Return (X, Y) of the center of cell containing provided text 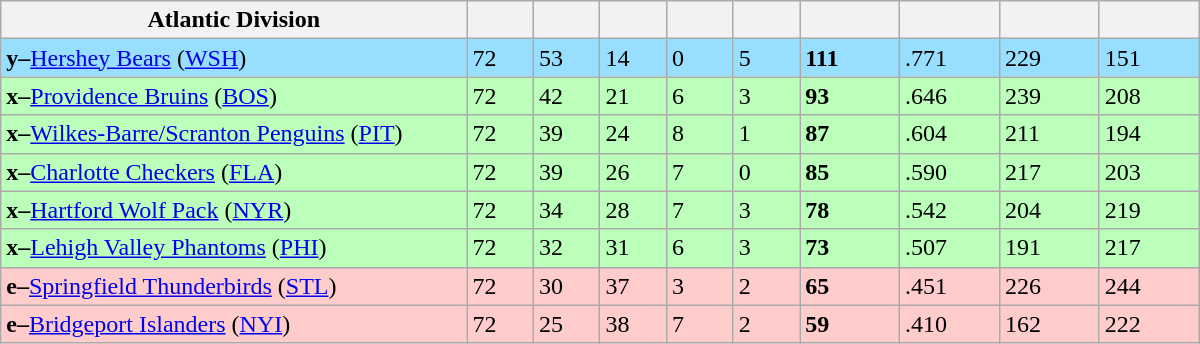
x–Hartford Wolf Pack (NYR) (234, 210)
42 (566, 96)
8 (700, 134)
31 (634, 248)
65 (850, 286)
73 (850, 248)
208 (1149, 96)
34 (566, 210)
222 (1149, 324)
59 (850, 324)
219 (1149, 210)
24 (634, 134)
26 (634, 172)
.771 (950, 58)
14 (634, 58)
191 (1049, 248)
28 (634, 210)
x–Providence Bruins (BOS) (234, 96)
239 (1049, 96)
x–Charlotte Checkers (FLA) (234, 172)
93 (850, 96)
229 (1049, 58)
78 (850, 210)
87 (850, 134)
204 (1049, 210)
211 (1049, 134)
.451 (950, 286)
30 (566, 286)
226 (1049, 286)
.410 (950, 324)
244 (1149, 286)
38 (634, 324)
53 (566, 58)
37 (634, 286)
Atlantic Division (234, 20)
1 (766, 134)
203 (1149, 172)
x–Wilkes-Barre/Scranton Penguins (PIT) (234, 134)
.590 (950, 172)
.604 (950, 134)
32 (566, 248)
151 (1149, 58)
162 (1049, 324)
.646 (950, 96)
194 (1149, 134)
e–Bridgeport Islanders (NYI) (234, 324)
111 (850, 58)
85 (850, 172)
y–Hershey Bears (WSH) (234, 58)
5 (766, 58)
x–Lehigh Valley Phantoms (PHI) (234, 248)
.542 (950, 210)
21 (634, 96)
.507 (950, 248)
e–Springfield Thunderbirds (STL) (234, 286)
25 (566, 324)
